Identify which cell holds the provided text, then report its [x, y] central coordinate. 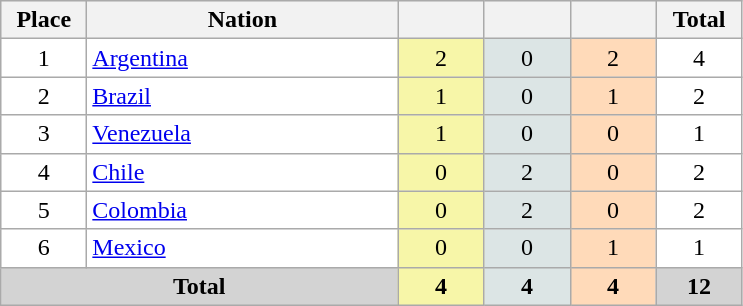
Brazil [242, 96]
Colombia [242, 210]
Mexico [242, 248]
5 [44, 210]
6 [44, 248]
12 [699, 286]
Argentina [242, 58]
Venezuela [242, 134]
3 [44, 134]
Chile [242, 172]
Place [44, 20]
Nation [242, 20]
